Pinpoint the cell where the given text exists, returning its [X, Y] midpoint coordinate. 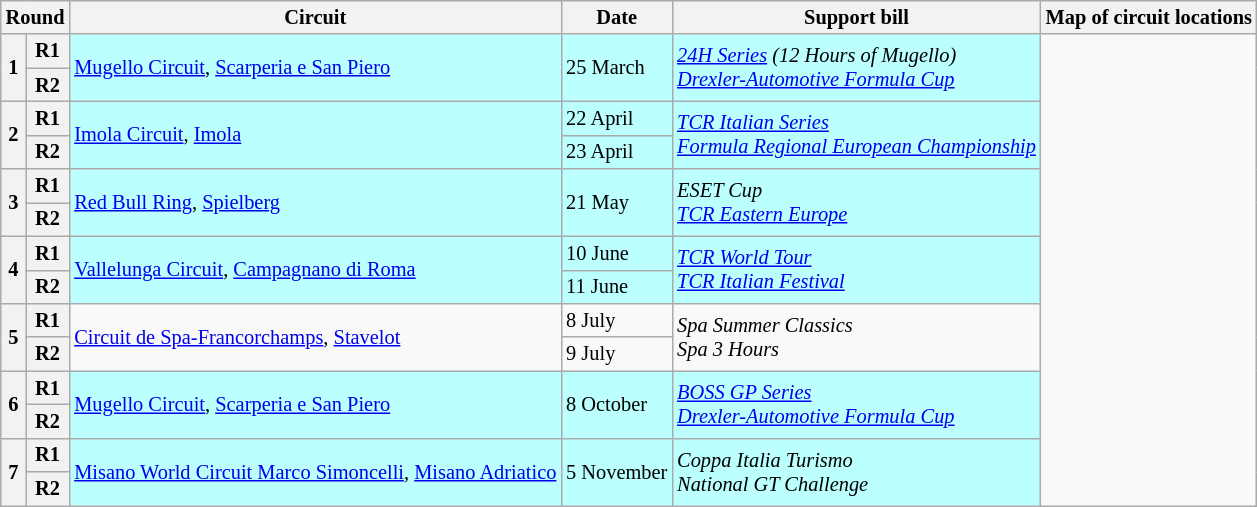
6 [14, 404]
Misano World Circuit Marco Simoncelli, Misano Adriatico [315, 472]
11 June [616, 287]
24H Series (12 Hours of Mugello)Drexler-Automotive Formula Cup [856, 68]
Round [36, 17]
5 [14, 336]
Imola Circuit, Imola [315, 134]
2 [14, 134]
23 April [616, 152]
Map of circuit locations [1149, 17]
Red Bull Ring, Spielberg [315, 202]
10 June [616, 253]
8 July [616, 320]
22 April [616, 118]
ESET CupTCR Eastern Europe [856, 202]
1 [14, 68]
3 [14, 202]
Circuit de Spa-Francorchamps, Stavelot [315, 336]
Date [616, 17]
21 May [616, 202]
TCR Italian SeriesFormula Regional European Championship [856, 134]
9 July [616, 354]
Support bill [856, 17]
Vallelunga Circuit, Campagnano di Roma [315, 270]
Spa Summer ClassicsSpa 3 Hours [856, 336]
4 [14, 270]
5 November [616, 472]
8 October [616, 404]
Circuit [315, 17]
25 March [616, 68]
BOSS GP SeriesDrexler-Automotive Formula Cup [856, 404]
7 [14, 472]
Coppa Italia TurismoNational GT Challenge [856, 472]
TCR World TourTCR Italian Festival [856, 270]
